Pinpoint the cell where the given text exists, returning its [x, y] midpoint coordinate. 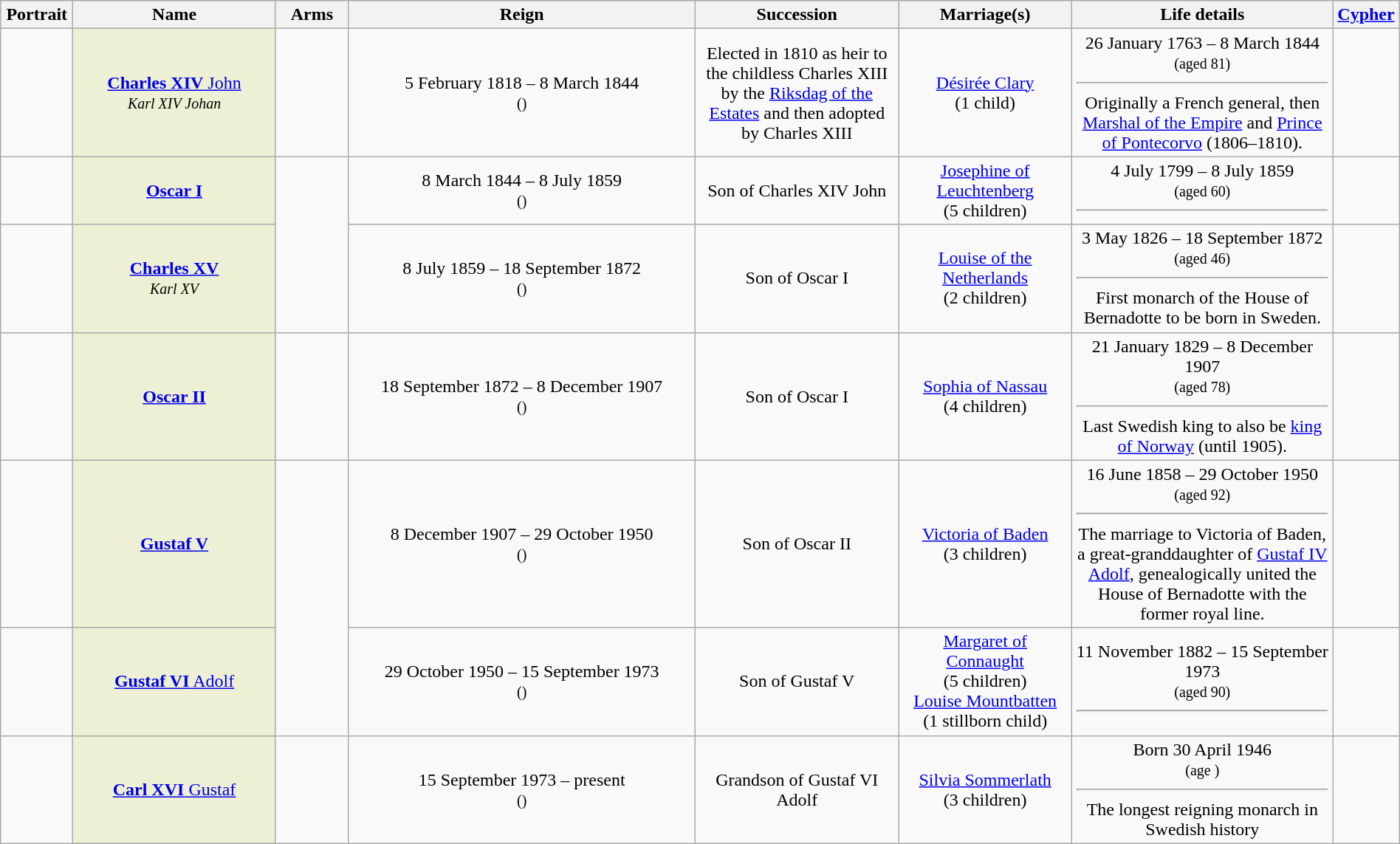
5 February 1818 – 8 March 1844() [521, 93]
Arms [312, 15]
Life details [1202, 15]
Oscar II [174, 396]
Victoria of Baden(3 children) [985, 543]
Son of Gustaf V [797, 682]
29 October 1950 – 15 September 1973() [521, 682]
Cypher [1366, 15]
11 November 1882 – 15 September 1973(aged 90) [1202, 682]
3 May 1826 – 18 September 1872(aged 46)First monarch of the House of Bernadotte to be born in Sweden. [1202, 278]
Elected in 1810 as heir to the childless Charles XIII by the Riksdag of the Estates and then adopted by Charles XIII [797, 93]
Silvia Sommerlath(3 children) [985, 789]
26 January 1763 – 8 March 1844(aged 81)Originally a French general, then Marshal of the Empire and Prince of Pontecorvo (1806–1810). [1202, 93]
Son of Oscar II [797, 543]
Marriage(s) [985, 15]
Josephine of Leuchtenberg(5 children) [985, 191]
Born 30 April 1946(age )The longest reigning monarch in Swedish history [1202, 789]
21 January 1829 – 8 December 1907(aged 78)Last Swedish king to also be king of Norway (until 1905). [1202, 396]
Carl XVI Gustaf [174, 789]
Succession [797, 15]
Son of Charles XIV John [797, 191]
Gustaf VI Adolf [174, 682]
Louise of the Netherlands(2 children) [985, 278]
Reign [521, 15]
Grandson of Gustaf VI Adolf [797, 789]
Portrait [37, 15]
15 September 1973 – present() [521, 789]
Désirée Clary(1 child) [985, 93]
Charles XVKarl XV [174, 278]
4 July 1799 – 8 July 1859(aged 60) [1202, 191]
8 December 1907 – 29 October 1950() [521, 543]
18 September 1872 – 8 December 1907() [521, 396]
Name [174, 15]
Charles XIV JohnKarl XIV Johan [174, 93]
Gustaf V [174, 543]
8 July 1859 – 18 September 1872() [521, 278]
Sophia of Nassau(4 children) [985, 396]
Oscar I [174, 191]
8 March 1844 – 8 July 1859() [521, 191]
Margaret of Connaught(5 children)Louise Mountbatten(1 stillborn child) [985, 682]
